Scan for the cell matching the given text and deliver its (x, y) coordinate at center. 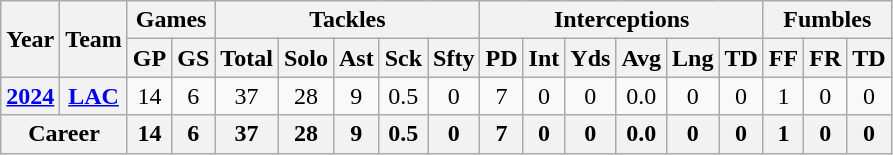
Avg (642, 58)
Solo (306, 58)
Year (30, 39)
Games (170, 20)
FF (783, 58)
Career (64, 134)
2024 (30, 96)
GP (149, 58)
Total (247, 58)
Sfty (454, 58)
Yds (590, 58)
FR (826, 58)
Team (94, 39)
Interceptions (622, 20)
Ast (356, 58)
Sck (403, 58)
Int (544, 58)
Tackles (348, 20)
GS (194, 58)
PD (502, 58)
Fumbles (827, 20)
LAC (94, 96)
Lng (692, 58)
